Return the [X, Y] coordinate for the center point of the cell that contains the specified text.  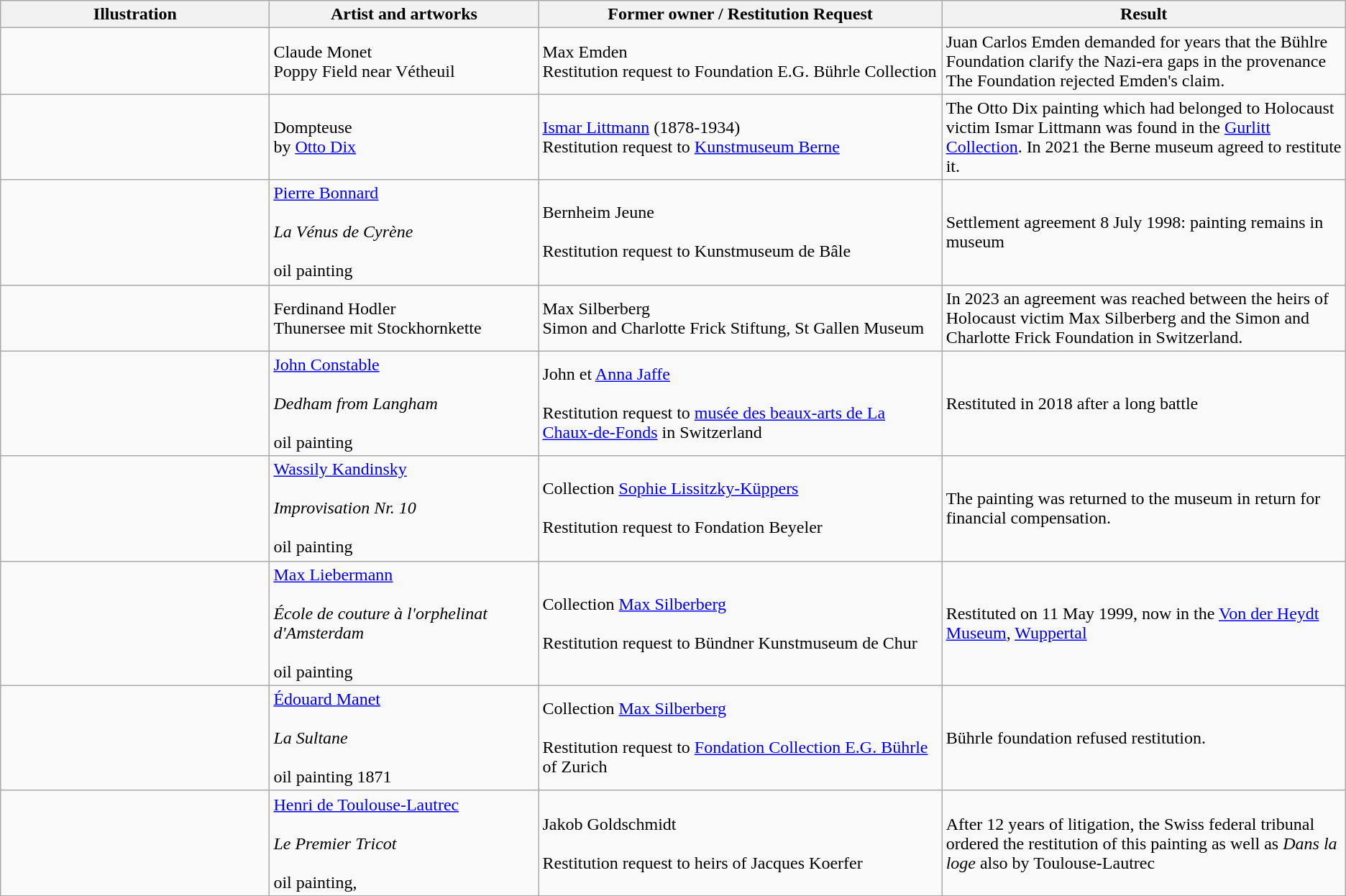
Max EmdenRestitution request to Foundation E.G. Bührle Collection [741, 61]
After 12 years of litigation, the Swiss federal tribunal ordered the restitution of this painting as well as Dans la loge also by Toulouse-Lautrec [1143, 843]
Max LiebermannÉcole de couture à l'orphelinat d'Amsterdamoil painting [404, 623]
Bernheim JeuneRestitution request to Kunstmuseum de Bâle [741, 232]
Settlement agreement 8 July 1998: painting remains in museum [1143, 232]
Juan Carlos Emden demanded for years that the Bühlre Foundation clarify the Nazi-era gaps in the provenance The Foundation rejected Emden's claim. [1143, 61]
Bührle foundation refused restitution. [1143, 738]
Dompteuseby Otto Dix [404, 137]
Wassily KandinskyImprovisation Nr. 10oil painting [404, 508]
John ConstableDedham from Langhamoil painting [404, 403]
Édouard ManetLa Sultaneoil painting 1871 [404, 738]
Pierre BonnardLa Vénus de Cyrèneoil painting [404, 232]
Henri de Toulouse-LautrecLe Premier Tricotoil painting, [404, 843]
Ferdinand HodlerThunersee mit Stockhornkette [404, 318]
Former owner / Restitution Request [741, 14]
Collection Sophie Lissitzky-KüppersRestitution request to Fondation Beyeler [741, 508]
Claude MonetPoppy Field near Vétheuil [404, 61]
Collection Max SilberbergRestitution request to Fondation Collection E.G. Bührle of Zurich [741, 738]
Collection Max SilberbergRestitution request to Bündner Kunstmuseum de Chur [741, 623]
The painting was returned to the museum in return for financial compensation. [1143, 508]
In 2023 an agreement was reached between the heirs of Holocaust victim Max Silberberg and the Simon and Charlotte Frick Foundation in Switzerland. [1143, 318]
Ismar Littmann (1878-1934)Restitution request to Kunstmuseum Berne [741, 137]
Restituted on 11 May 1999, now in the Von der Heydt Museum, Wuppertal [1143, 623]
Result [1143, 14]
John et Anna JaffeRestitution request to musée des beaux-arts de La Chaux-de-Fonds in Switzerland [741, 403]
Jakob GoldschmidtRestitution request to heirs of Jacques Koerfer [741, 843]
Max SilberbergSimon and Charlotte Frick Stiftung, St Gallen Museum [741, 318]
Artist and artworks [404, 14]
Restituted in 2018 after a long battle [1143, 403]
Illustration [135, 14]
